Scan for the cell matching the given text and deliver its [X, Y] coordinate at center. 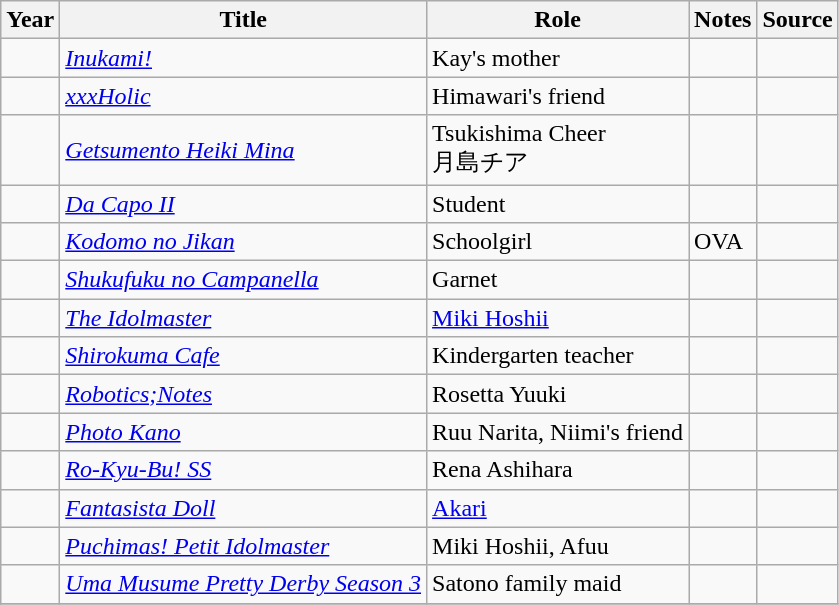
Schoolgirl [558, 242]
Robotics;Notes [244, 394]
Source [798, 20]
Kindergarten teacher [558, 356]
Notes [723, 20]
Shirokuma Cafe [244, 356]
OVA [723, 242]
Rena Ashihara [558, 470]
Kodomo no Jikan [244, 242]
Himawari's friend [558, 96]
Ruu Narita, Niimi's friend [558, 432]
Role [558, 20]
Tsukishima Cheer月島チア [558, 150]
Fantasista Doll [244, 508]
Miki Hoshii [558, 318]
Garnet [558, 280]
Satono family maid [558, 584]
Rosetta Yuuki [558, 394]
Photo Kano [244, 432]
Inukami! [244, 58]
Akari [558, 508]
The Idolmaster [244, 318]
Year [30, 20]
Shukufuku no Campanella [244, 280]
Puchimas! Petit Idolmaster [244, 546]
Kay's mother [558, 58]
Ro-Kyu-Bu! SS [244, 470]
Title [244, 20]
Da Capo II [244, 203]
Student [558, 203]
Uma Musume Pretty Derby Season 3 [244, 584]
xxxHolic [244, 96]
Miki Hoshii, Afuu [558, 546]
Getsumento Heiki Mina [244, 150]
